Provide the [X, Y] coordinate of the cell's center where the given text is located.  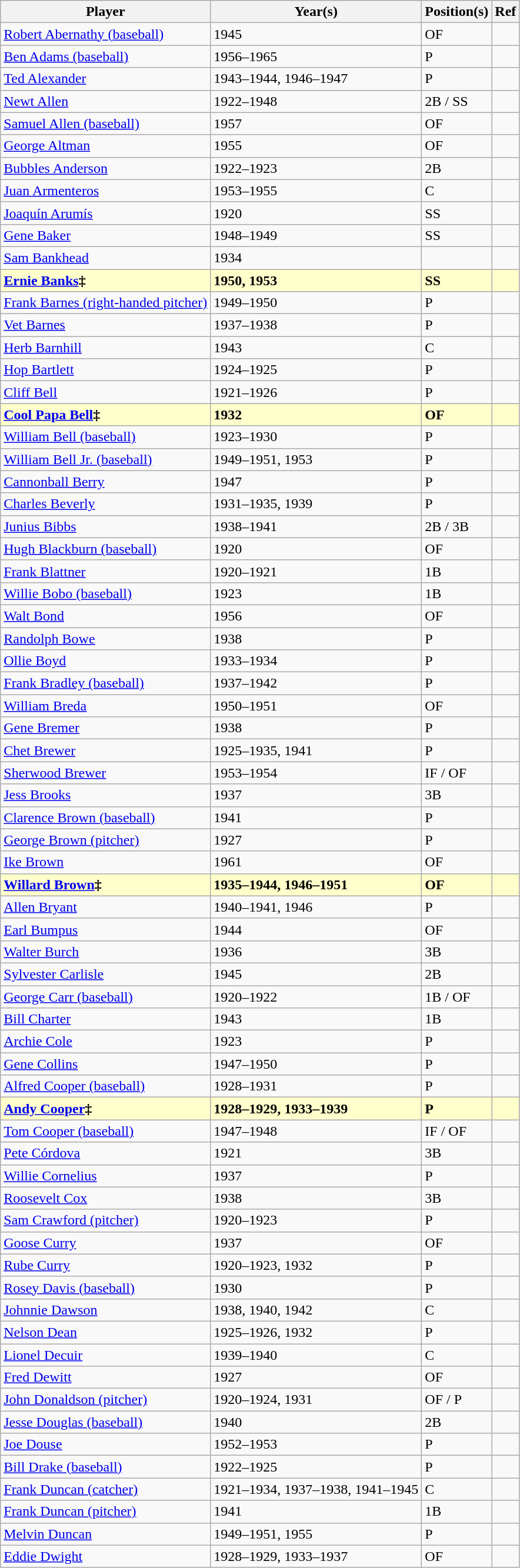
1956–1965 [316, 56]
1947–1948 [316, 1131]
Sherwood Brewer [106, 773]
1922–1923 [316, 168]
Frank Barnes (right-handed pitcher) [106, 303]
Ref [506, 12]
Jess Brooks [106, 795]
1925–1935, 1941 [316, 750]
1920–1923 [316, 1220]
1957 [316, 124]
Lionel Decuir [106, 1355]
Gene Baker [106, 235]
Sam Crawford (pitcher) [106, 1220]
1952–1953 [316, 1444]
Sylvester Carlisle [106, 974]
Fred Dewitt [106, 1377]
George Altman [106, 146]
Roosevelt Cox [106, 1198]
Charles Beverly [106, 504]
William Bell (baseball) [106, 437]
Cannonball Berry [106, 482]
1932 [316, 415]
1940–1941, 1946 [316, 907]
1930 [316, 1287]
1923–1930 [316, 437]
1922–1925 [316, 1467]
Andy Cooper‡ [106, 1109]
Bill Charter [106, 1019]
Rosey Davis (baseball) [106, 1287]
Junius Bibbs [106, 526]
1928–1929, 1933–1937 [316, 1556]
George Carr (baseball) [106, 997]
Frank Bradley (baseball) [106, 683]
1934 [316, 258]
William Bell Jr. (baseball) [106, 459]
Vet Barnes [106, 325]
1931–1935, 1939 [316, 504]
Ike Brown [106, 862]
Goose Curry [106, 1243]
1956 [316, 616]
1921–1926 [316, 392]
1922–1948 [316, 101]
1921 [316, 1153]
1949–1951, 1953 [316, 459]
1937–1942 [316, 683]
1944 [316, 929]
Hop Bartlett [106, 370]
1947 [316, 482]
1928–1931 [316, 1086]
1920–1921 [316, 571]
Willie Bobo (baseball) [106, 593]
2B / 3B [456, 526]
1953–1954 [316, 773]
1948–1949 [316, 235]
1950, 1953 [316, 281]
1953–1955 [316, 191]
Juan Armenteros [106, 191]
1924–1925 [316, 370]
William Breda [106, 706]
Archie Cole [106, 1042]
Clarence Brown (baseball) [106, 818]
Player [106, 12]
Tom Cooper (baseball) [106, 1131]
Walt Bond [106, 616]
1938, 1940, 1942 [316, 1310]
Chet Brewer [106, 750]
Ben Adams (baseball) [106, 56]
1925–1926, 1932 [316, 1332]
Allen Bryant [106, 907]
1950–1951 [316, 706]
1940 [316, 1422]
Jesse Douglas (baseball) [106, 1422]
1939–1940 [316, 1355]
Joe Douse [106, 1444]
Cool Papa Bell‡ [106, 415]
Gene Bremer [106, 728]
Gene Collins [106, 1064]
Hugh Blackburn (baseball) [106, 549]
Year(s) [316, 12]
1955 [316, 146]
Bill Drake (baseball) [106, 1467]
Samuel Allen (baseball) [106, 124]
Joaquín Arumís [106, 213]
1947–1950 [316, 1064]
Position(s) [456, 12]
Frank Blattner [106, 571]
Ernie Banks‡ [106, 281]
Frank Duncan (catcher) [106, 1489]
Randolph Bowe [106, 638]
1920–1922 [316, 997]
1961 [316, 862]
Ted Alexander [106, 79]
Frank Duncan (pitcher) [106, 1512]
1937–1938 [316, 325]
1935–1944, 1946–1951 [316, 885]
Cliff Bell [106, 392]
1936 [316, 952]
1920–1923, 1932 [316, 1265]
1928–1929, 1933–1939 [316, 1109]
Robert Abernathy (baseball) [106, 34]
Nelson Dean [106, 1332]
Willard Brown‡ [106, 885]
1921–1934, 1937–1938, 1941–1945 [316, 1489]
Ollie Boyd [106, 661]
George Brown (pitcher) [106, 840]
1938–1941 [316, 526]
1949–1951, 1955 [316, 1534]
Sam Bankhead [106, 258]
John Donaldson (pitcher) [106, 1400]
Walter Burch [106, 952]
Johnnie Dawson [106, 1310]
Herb Barnhill [106, 348]
Pete Córdova [106, 1153]
1943–1944, 1946–1947 [316, 79]
1920–1924, 1931 [316, 1400]
Willie Cornelius [106, 1176]
Rube Curry [106, 1265]
Earl Bumpus [106, 929]
2B / SS [456, 101]
Alfred Cooper (baseball) [106, 1086]
Eddie Dwight [106, 1556]
OF / P [456, 1400]
Newt Allen [106, 101]
1949–1950 [316, 303]
1B / OF [456, 997]
Melvin Duncan [106, 1534]
Bubbles Anderson [106, 168]
1933–1934 [316, 661]
